Locate the cell with the specified text and output its (x, y) center coordinate. 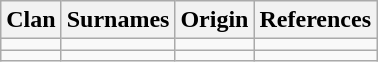
Origin (214, 20)
Clan (31, 20)
Surnames (118, 20)
References (316, 20)
